Search for the cell housing the specified text and yield its [x, y] center coordinate. 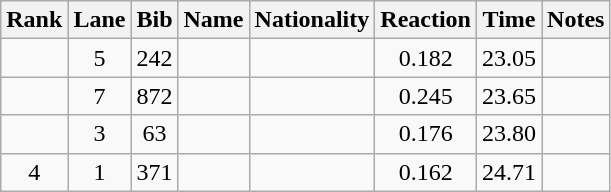
371 [154, 172]
0.162 [426, 172]
Notes [576, 20]
0.245 [426, 96]
7 [100, 96]
23.80 [510, 134]
24.71 [510, 172]
Time [510, 20]
23.05 [510, 58]
1 [100, 172]
5 [100, 58]
Rank [34, 20]
Reaction [426, 20]
0.182 [426, 58]
63 [154, 134]
Name [214, 20]
0.176 [426, 134]
Nationality [312, 20]
4 [34, 172]
872 [154, 96]
Bib [154, 20]
3 [100, 134]
242 [154, 58]
23.65 [510, 96]
Lane [100, 20]
